For the text-containing cell, return its midpoint in (X, Y) coordinate format. 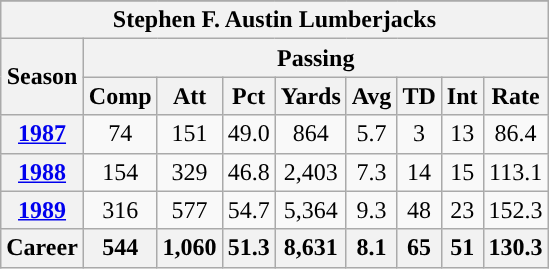
23 (462, 210)
1,060 (190, 248)
154 (120, 172)
48 (419, 210)
316 (120, 210)
152.3 (516, 210)
49.0 (248, 134)
7.3 (372, 172)
Yards (310, 96)
Career (42, 248)
544 (120, 248)
151 (190, 134)
577 (190, 210)
54.7 (248, 210)
329 (190, 172)
Comp (120, 96)
Int (462, 96)
Att (190, 96)
113.1 (516, 172)
Avg (372, 96)
Passing (316, 58)
5.7 (372, 134)
3 (419, 134)
Season (42, 77)
130.3 (516, 248)
1988 (42, 172)
8.1 (372, 248)
13 (462, 134)
74 (120, 134)
Rate (516, 96)
65 (419, 248)
9.3 (372, 210)
Pct (248, 96)
46.8 (248, 172)
51.3 (248, 248)
14 (419, 172)
1987 (42, 134)
864 (310, 134)
8,631 (310, 248)
2,403 (310, 172)
TD (419, 96)
1989 (42, 210)
5,364 (310, 210)
86.4 (516, 134)
15 (462, 172)
Stephen F. Austin Lumberjacks (274, 20)
51 (462, 248)
